Extract the [X, Y] coordinate from the center of the cell holding the provided text.  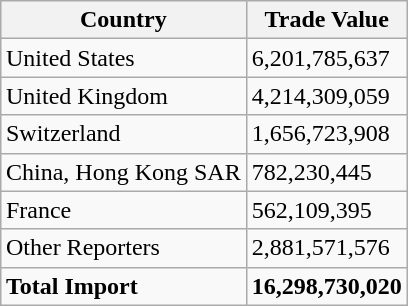
6,201,785,637 [326, 58]
562,109,395 [326, 210]
Total Import [123, 286]
Trade Value [326, 20]
France [123, 210]
United Kingdom [123, 96]
Other Reporters [123, 248]
16,298,730,020 [326, 286]
Country [123, 20]
China, Hong Kong SAR [123, 172]
4,214,309,059 [326, 96]
2,881,571,576 [326, 248]
United States [123, 58]
782,230,445 [326, 172]
1,656,723,908 [326, 134]
Switzerland [123, 134]
